Identify which cell holds the provided text, then report its (x, y) central coordinate. 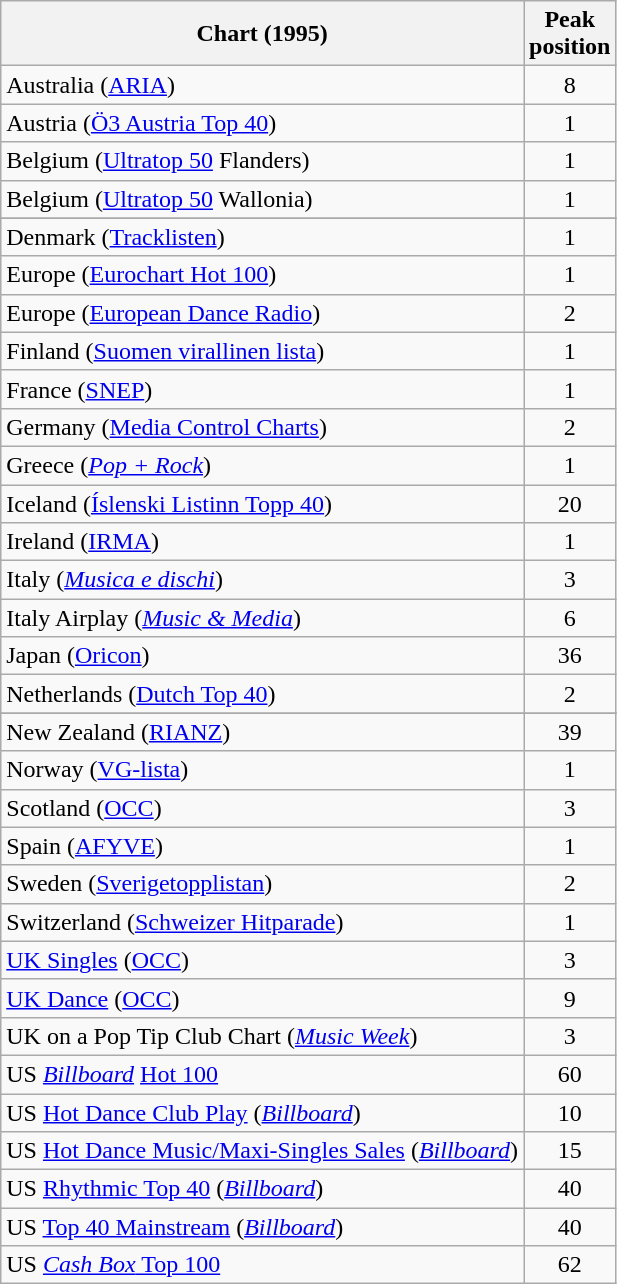
Peakposition (570, 34)
Europe (European Dance Radio) (262, 313)
US Cash Box Top 100 (262, 1265)
10 (570, 1113)
6 (570, 618)
Italy Airplay (Music & Media) (262, 618)
9 (570, 998)
Belgium (Ultratop 50 Wallonia) (262, 199)
US Hot Dance Music/Maxi-Singles Sales (Billboard) (262, 1151)
UK Dance (OCC) (262, 998)
60 (570, 1074)
US Hot Dance Club Play (Billboard) (262, 1113)
Italy (Musica e dischi) (262, 580)
8 (570, 85)
Austria (Ö3 Austria Top 40) (262, 123)
Belgium (Ultratop 50 Flanders) (262, 161)
Greece (Pop + Rock) (262, 465)
Norway (VG-lista) (262, 770)
New Zealand (RIANZ) (262, 732)
Chart (1995) (262, 34)
Finland (Suomen virallinen lista) (262, 351)
20 (570, 503)
Switzerland (Schweizer Hitparade) (262, 922)
Scotland (OCC) (262, 808)
Europe (Eurochart Hot 100) (262, 275)
US Rhythmic Top 40 (Billboard) (262, 1189)
Spain (AFYVE) (262, 846)
Germany (Media Control Charts) (262, 427)
Sweden (Sverigetopplistan) (262, 884)
Iceland (Íslenski Listinn Topp 40) (262, 503)
Denmark (Tracklisten) (262, 237)
Netherlands (Dutch Top 40) (262, 694)
Australia (ARIA) (262, 85)
France (SNEP) (262, 389)
36 (570, 656)
UK Singles (OCC) (262, 960)
39 (570, 732)
62 (570, 1265)
US Top 40 Mainstream (Billboard) (262, 1227)
Ireland (IRMA) (262, 542)
UK on a Pop Tip Club Chart (Music Week) (262, 1036)
Japan (Oricon) (262, 656)
15 (570, 1151)
US Billboard Hot 100 (262, 1074)
